Output the (x, y) coordinate of the center of the cell containing the given text.  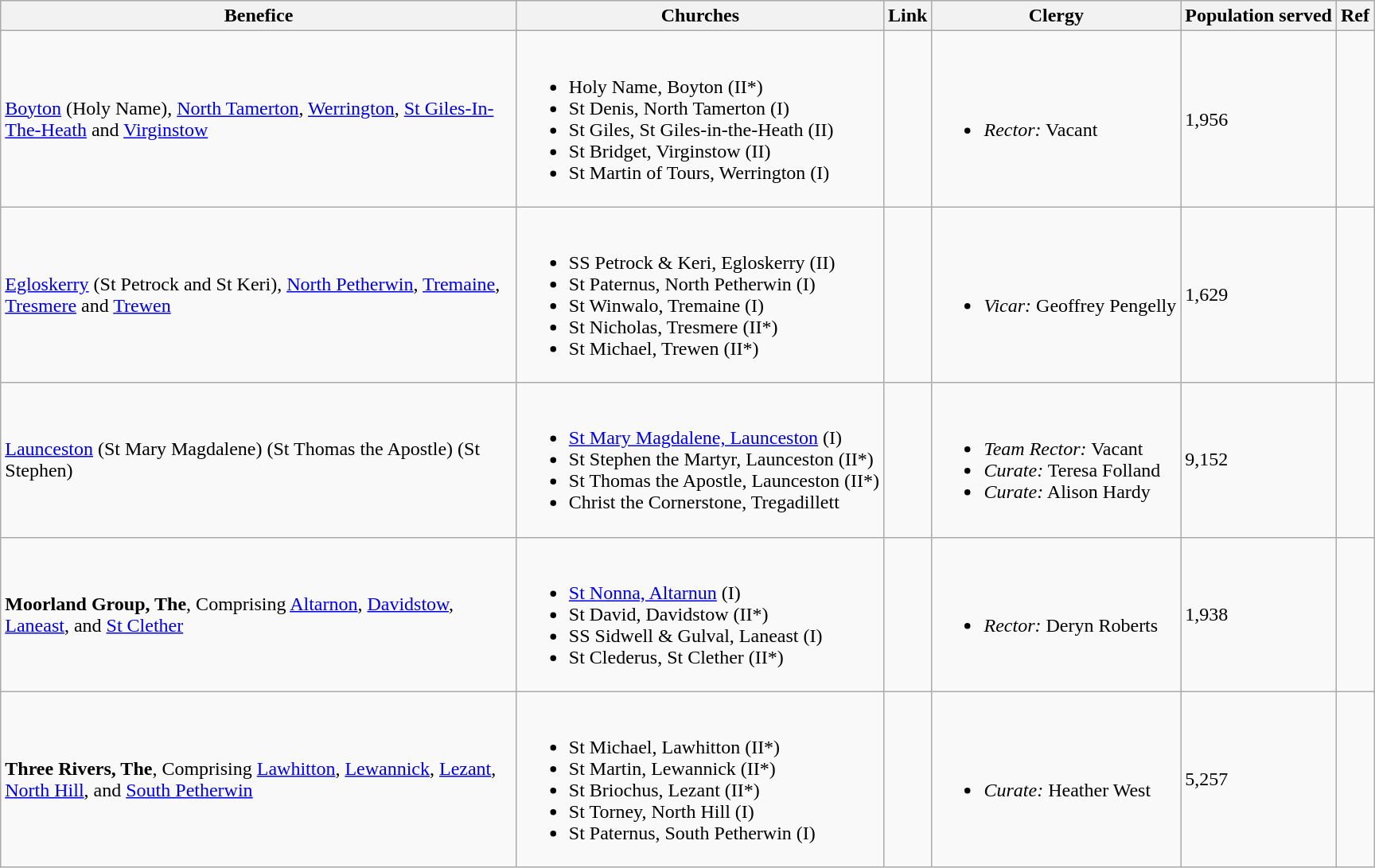
Boyton (Holy Name), North Tamerton, Werrington, St Giles-In-The-Heath and Virginstow (259, 119)
Benefice (259, 16)
Egloskerry (St Petrock and St Keri), North Petherwin, Tremaine, Tresmere and Trewen (259, 294)
Clergy (1057, 16)
Churches (700, 16)
Holy Name, Boyton (II*)St Denis, North Tamerton (I)St Giles, St Giles-in-the-Heath (II)St Bridget, Virginstow (II)St Martin of Tours, Werrington (I) (700, 119)
1,956 (1259, 119)
Moorland Group, The, Comprising Altarnon, Davidstow, Laneast, and St Clether (259, 614)
Launceston (St Mary Magdalene) (St Thomas the Apostle) (St Stephen) (259, 460)
9,152 (1259, 460)
SS Petrock & Keri, Egloskerry (II)St Paternus, North Petherwin (I)St Winwalo, Tremaine (I)St Nicholas, Tresmere (II*)St Michael, Trewen (II*) (700, 294)
5,257 (1259, 780)
Link (908, 16)
1,938 (1259, 614)
Rector: Deryn Roberts (1057, 614)
St Nonna, Altarnun (I)St David, Davidstow (II*)SS Sidwell & Gulval, Laneast (I)St Clederus, St Clether (II*) (700, 614)
Team Rector: VacantCurate: Teresa FollandCurate: Alison Hardy (1057, 460)
1,629 (1259, 294)
Curate: Heather West (1057, 780)
Population served (1259, 16)
St Mary Magdalene, Launceston (I)St Stephen the Martyr, Launceston (II*)St Thomas the Apostle, Launceston (II*)Christ the Cornerstone, Tregadillett (700, 460)
Rector: Vacant (1057, 119)
Three Rivers, The, Comprising Lawhitton, Lewannick, Lezant, North Hill, and South Petherwin (259, 780)
St Michael, Lawhitton (II*)St Martin, Lewannick (II*)St Briochus, Lezant (II*)St Torney, North Hill (I)St Paternus, South Petherwin (I) (700, 780)
Vicar: Geoffrey Pengelly (1057, 294)
Ref (1356, 16)
